Return (X, Y) of the center of cell containing provided text 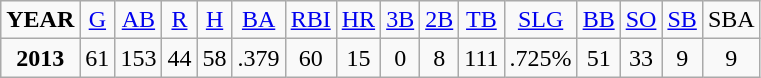
58 (214, 58)
SBA (731, 20)
8 (440, 58)
15 (358, 58)
SB (682, 20)
BB (598, 20)
.725% (540, 58)
2B (440, 20)
BA (258, 20)
TB (482, 20)
RBI (310, 20)
.379 (258, 58)
44 (180, 58)
153 (138, 58)
SO (641, 20)
2013 (40, 58)
G (98, 20)
YEAR (40, 20)
R (180, 20)
61 (98, 58)
33 (641, 58)
HR (358, 20)
60 (310, 58)
3B (400, 20)
0 (400, 58)
51 (598, 58)
H (214, 20)
111 (482, 58)
SLG (540, 20)
AB (138, 20)
